Locate the cell with the specified text and output its [x, y] center coordinate. 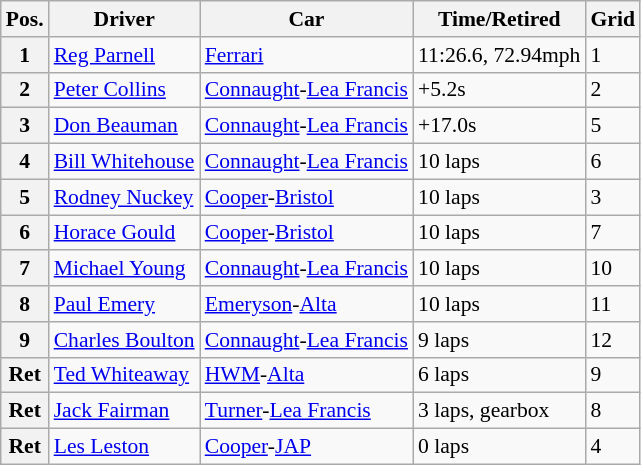
+17.0s [499, 126]
Pos. [25, 19]
Turner-Lea Francis [306, 411]
12 [612, 340]
Cooper-JAP [306, 447]
Rodney Nuckey [124, 197]
Ferrari [306, 55]
Don Beauman [124, 126]
Reg Parnell [124, 55]
Driver [124, 19]
11 [612, 304]
Paul Emery [124, 304]
Les Leston [124, 447]
Michael Young [124, 269]
Peter Collins [124, 90]
HWM-Alta [306, 375]
Horace Gould [124, 233]
11:26.6, 72.94mph [499, 55]
Bill Whitehouse [124, 162]
10 [612, 269]
Time/Retired [499, 19]
3 laps, gearbox [499, 411]
Charles Boulton [124, 340]
Grid [612, 19]
9 laps [499, 340]
6 laps [499, 375]
+5.2s [499, 90]
0 laps [499, 447]
Car [306, 19]
Emeryson-Alta [306, 304]
Jack Fairman [124, 411]
Ted Whiteaway [124, 375]
